Identify which cell holds the provided text, then report its [x, y] central coordinate. 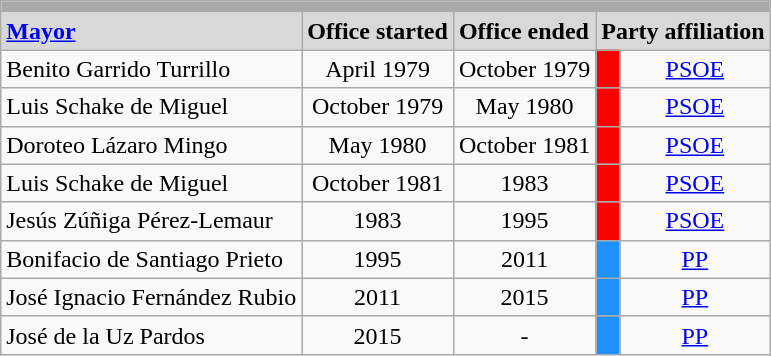
Mayor [152, 31]
José de la Uz Pardos [152, 335]
Bonifacio de Santiago Prieto [152, 259]
Benito Garrido Turrillo [152, 69]
Party affiliation [683, 31]
April 1979 [378, 69]
José Ignacio Fernández Rubio [152, 297]
Office started [378, 31]
Jesús Zúñiga Pérez-Lemaur [152, 221]
- [524, 335]
Doroteo Lázaro Mingo [152, 145]
Office ended [524, 31]
